Output the [X, Y] coordinate of the center of the cell containing the given text.  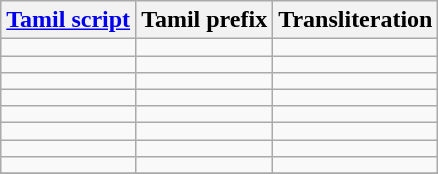
Tamil script [68, 20]
Transliteration [356, 20]
Tamil prefix [204, 20]
